Extract the [X, Y] coordinate from the center of the cell holding the provided text.  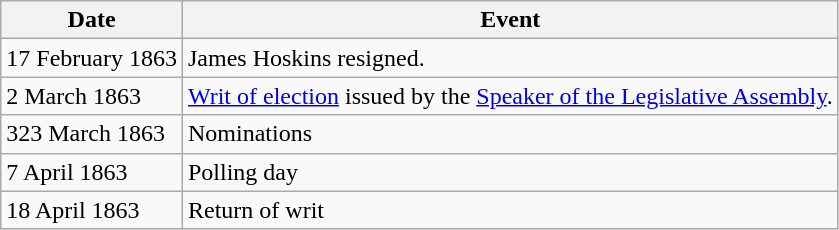
323 March 1863 [92, 134]
17 February 1863 [92, 58]
Date [92, 20]
18 April 1863 [92, 210]
7 April 1863 [92, 172]
2 March 1863 [92, 96]
James Hoskins resigned. [510, 58]
Writ of election issued by the Speaker of the Legislative Assembly. [510, 96]
Event [510, 20]
Nominations [510, 134]
Return of writ [510, 210]
Polling day [510, 172]
